Capture the cell that displays the provided text and extract its (X, Y) central coordinate. 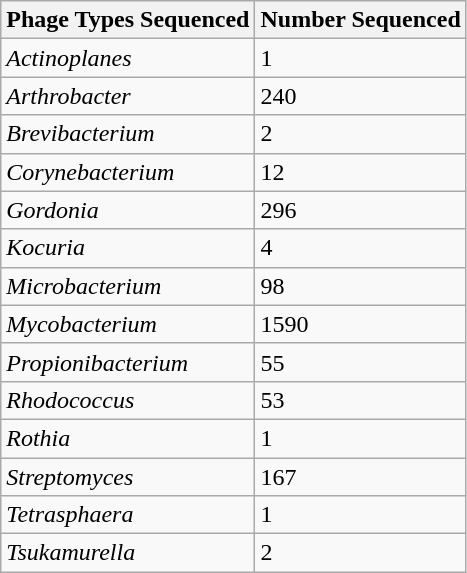
Rhodococcus (128, 400)
167 (360, 477)
Gordonia (128, 210)
Brevibacterium (128, 134)
Number Sequenced (360, 20)
240 (360, 96)
Tetrasphaera (128, 515)
55 (360, 362)
Arthrobacter (128, 96)
Microbacterium (128, 286)
296 (360, 210)
Mycobacterium (128, 324)
12 (360, 172)
98 (360, 286)
Corynebacterium (128, 172)
53 (360, 400)
Propionibacterium (128, 362)
Actinoplanes (128, 58)
Streptomyces (128, 477)
Rothia (128, 438)
Kocuria (128, 248)
4 (360, 248)
1590 (360, 324)
Tsukamurella (128, 553)
Phage Types Sequenced (128, 20)
